Find where the given text appears and provide that cell's center as [X, Y] coordinate. 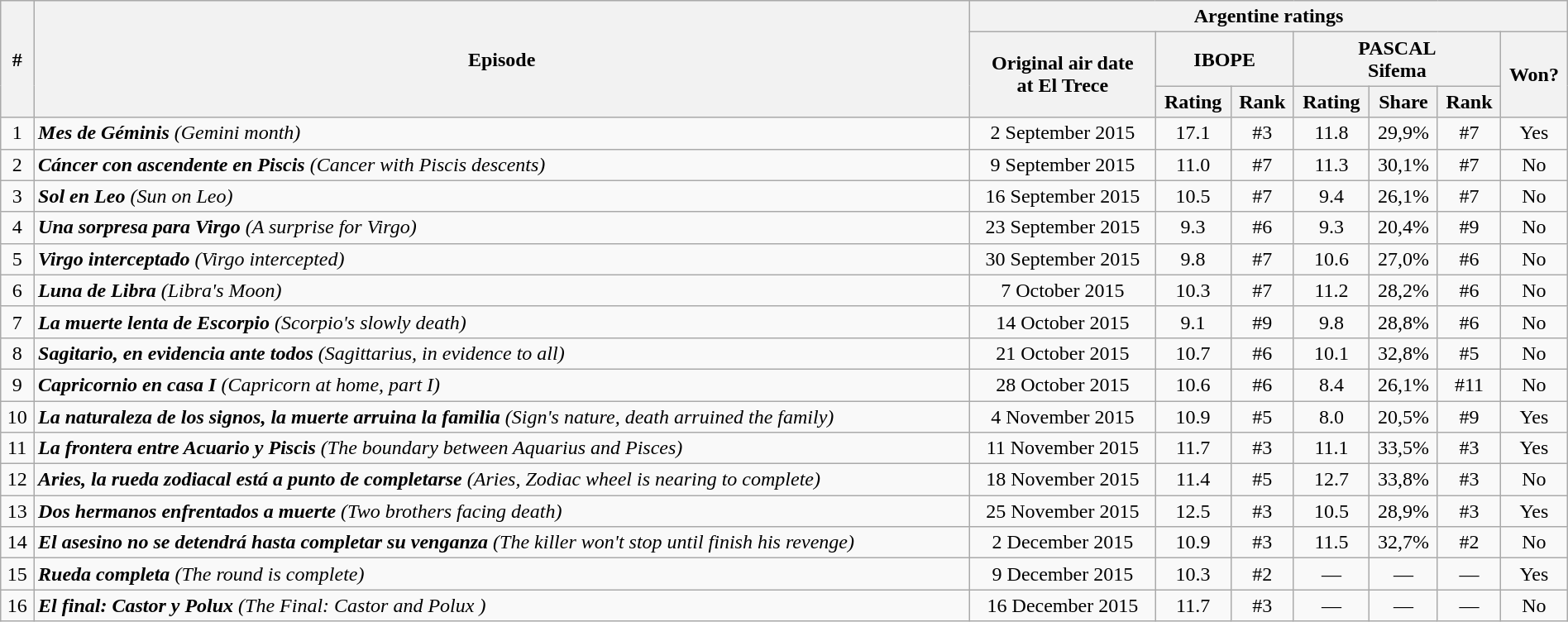
Rueda completa (The round is complete) [502, 574]
9.4 [1331, 196]
5 [17, 259]
14 October 2015 [1063, 322]
11.3 [1331, 165]
8.4 [1331, 385]
Sagitario, en evidencia ante todos (Sagittarius, in evidence to all) [502, 353]
28,2% [1404, 290]
Una sorpresa para Virgo (A surprise for Virgo) [502, 227]
Virgo interceptado (Virgo intercepted) [502, 259]
4 [17, 227]
29,9% [1404, 133]
23 September 2015 [1063, 227]
Luna de Libra (Libra's Moon) [502, 290]
28 October 2015 [1063, 385]
17.1 [1193, 133]
PASCALSifema [1397, 60]
Sol en Leo (Sun on Leo) [502, 196]
La frontera entre Acuario y Piscis (The boundary between Aquarius and Pisces) [502, 448]
21 October 2015 [1063, 353]
Original air dateat El Trece [1063, 74]
4 November 2015 [1063, 416]
Cáncer con ascendente en Piscis (Cancer with Piscis descents) [502, 165]
12 [17, 480]
Episode [502, 60]
9 [17, 385]
15 [17, 574]
2 [17, 165]
10 [17, 416]
18 November 2015 [1063, 480]
8.0 [1331, 416]
33,5% [1404, 448]
11 November 2015 [1063, 448]
16 September 2015 [1063, 196]
11.4 [1193, 480]
El final: Castor y Polux (The Final: Castor and Polux ) [502, 605]
9 September 2015 [1063, 165]
28,9% [1404, 511]
7 [17, 322]
#11 [1469, 385]
30 September 2015 [1063, 259]
9.1 [1193, 322]
11.5 [1331, 543]
32,8% [1404, 353]
Argentine ratings [1269, 17]
12.7 [1331, 480]
IBOPE [1224, 60]
20,4% [1404, 227]
14 [17, 543]
11.2 [1331, 290]
Aries, la rueda zodiacal está a punto de completarse (Aries, Zodiac wheel is nearing to complete) [502, 480]
25 November 2015 [1063, 511]
28,8% [1404, 322]
16 [17, 605]
Mes de Géminis (Gemini month) [502, 133]
El asesino no se detendrá hasta completar su venganza (The killer won't stop until finish his revenge) [502, 543]
13 [17, 511]
11.8 [1331, 133]
# [17, 60]
11.0 [1193, 165]
La muerte lenta de Escorpio (Scorpio's slowly death) [502, 322]
2 December 2015 [1063, 543]
Capricornio en casa I (Capricorn at home, part I) [502, 385]
Dos hermanos enfrentados a muerte (Two brothers facing death) [502, 511]
La naturaleza de los signos, la muerte arruina la familia (Sign's nature, death arruined the family) [502, 416]
33,8% [1404, 480]
Won? [1535, 74]
Share [1404, 102]
20,5% [1404, 416]
10.7 [1193, 353]
27,0% [1404, 259]
10.1 [1331, 353]
8 [17, 353]
11.1 [1331, 448]
16 December 2015 [1063, 605]
32,7% [1404, 543]
3 [17, 196]
1 [17, 133]
30,1% [1404, 165]
12.5 [1193, 511]
9 December 2015 [1063, 574]
6 [17, 290]
2 September 2015 [1063, 133]
7 October 2015 [1063, 290]
11 [17, 448]
